Return the [X, Y] coordinate for the center point of the cell that contains the specified text.  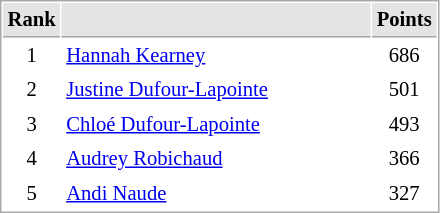
Points [404, 20]
327 [404, 194]
493 [404, 124]
Hannah Kearney [216, 56]
2 [32, 90]
4 [32, 158]
5 [32, 194]
Andi Naude [216, 194]
501 [404, 90]
Justine Dufour-Lapointe [216, 90]
686 [404, 56]
366 [404, 158]
1 [32, 56]
Rank [32, 20]
Chloé Dufour-Lapointe [216, 124]
3 [32, 124]
Audrey Robichaud [216, 158]
